From the cell containing the given text, extract its center point as [x, y] coordinate. 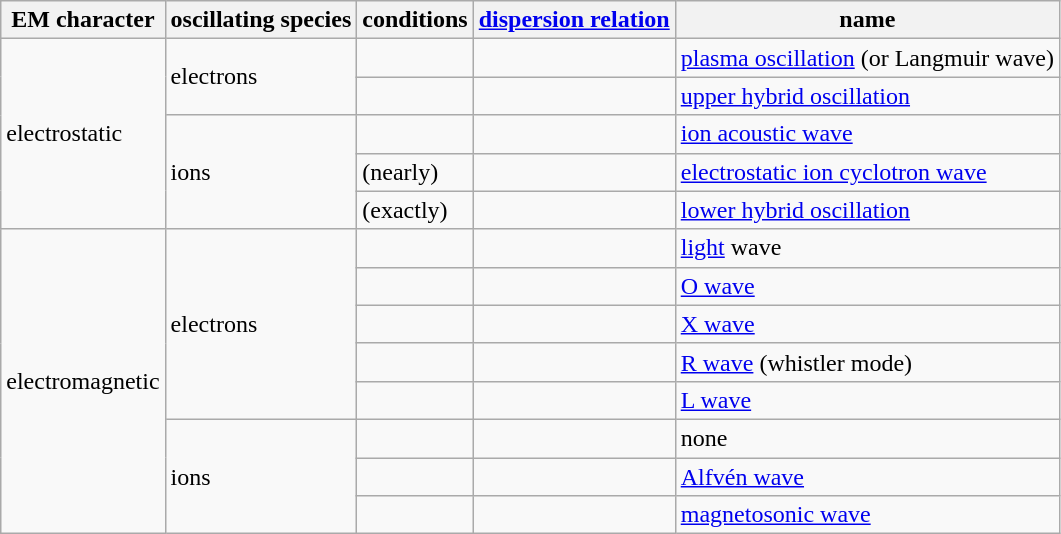
magnetosonic wave [867, 515]
upper hybrid oscillation [867, 96]
plasma oscillation (or Langmuir wave) [867, 58]
R wave (whistler mode) [867, 362]
conditions [415, 20]
ion acoustic wave [867, 134]
electrostatic ion cyclotron wave [867, 172]
L wave [867, 400]
name [867, 20]
oscillating species [261, 20]
lower hybrid oscillation [867, 210]
electrostatic [83, 134]
none [867, 438]
O wave [867, 286]
(exactly) [415, 210]
(nearly) [415, 172]
EM character [83, 20]
electromagnetic [83, 381]
dispersion relation [574, 20]
X wave [867, 324]
light wave [867, 248]
Alfvén wave [867, 477]
